Find where the given text appears and provide that cell's center as (X, Y) coordinate. 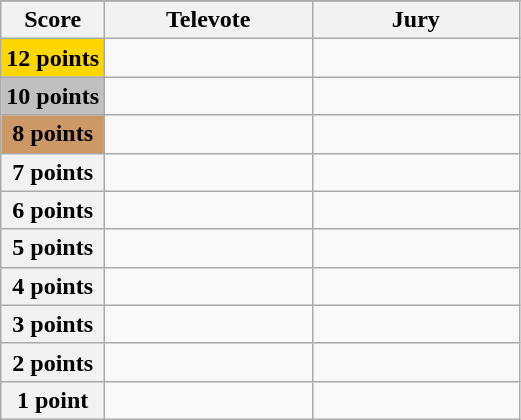
4 points (53, 286)
2 points (53, 362)
Score (53, 20)
5 points (53, 248)
Televote (209, 20)
Jury (416, 20)
10 points (53, 96)
7 points (53, 172)
6 points (53, 210)
12 points (53, 58)
8 points (53, 134)
3 points (53, 324)
1 point (53, 400)
